Return the (x, y) coordinate for the center point of the cell that contains the specified text.  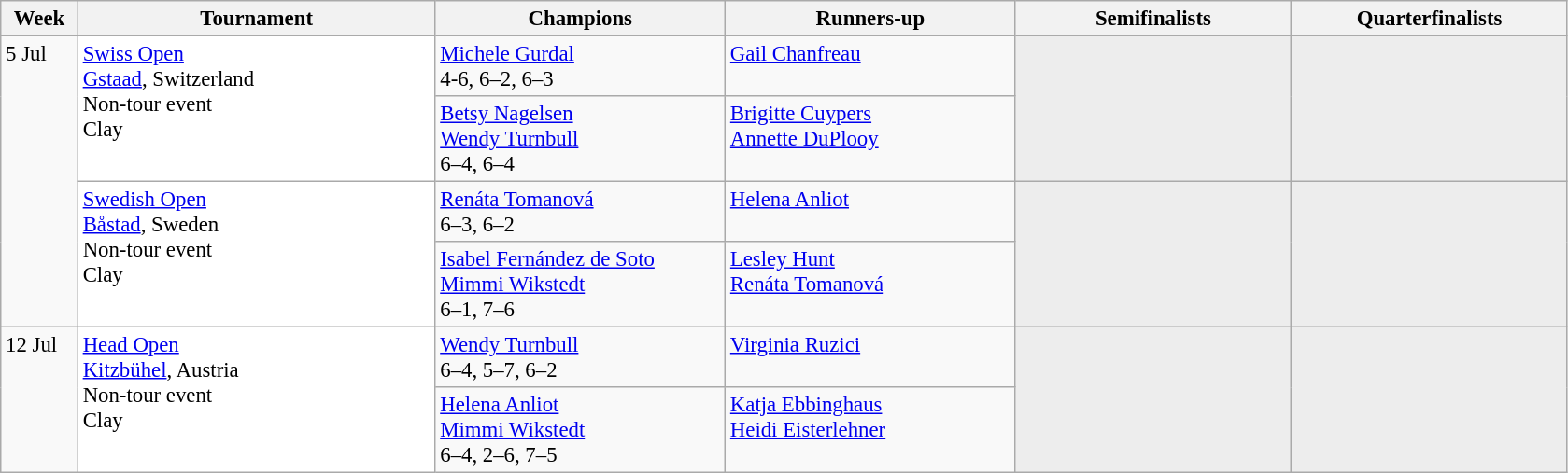
Quarterfinalists (1430, 19)
Semifinalists (1153, 19)
Head Open Kitzbühel, AustriaNon-tour eventClay (256, 400)
Helena Anliot (870, 213)
Gail Chanfreau (870, 67)
Virginia Ruzici (870, 358)
Tournament (256, 19)
Michele Gurdal4-6, 6–2, 6–3 (581, 67)
Champions (581, 19)
Brigitte Cuypers Annette DuPlooy (870, 139)
12 Jul (39, 400)
Week (39, 19)
Swedish Open Båstad, SwedenNon-tour eventClay (256, 255)
5 Jul (39, 182)
Isabel Fernández de Soto Mimmi Wikstedt6–1, 7–6 (581, 285)
Swiss Open Gstaad, SwitzerlandNon-tour eventClay (256, 109)
Betsy Nagelsen Wendy Turnbull6–4, 6–4 (581, 139)
Lesley Hunt Renáta Tomanová (870, 285)
Renáta Tomanová6–3, 6–2 (581, 213)
Runners-up (870, 19)
Wendy Turnbull6–4, 5–7, 6–2 (581, 358)
